Determine the [X, Y] coordinate at the center of the cell enclosing the given text.  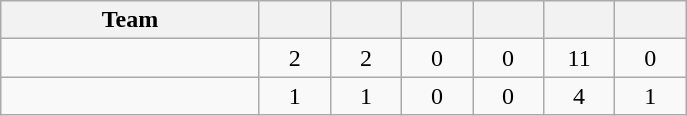
4 [580, 96]
Team [130, 20]
11 [580, 58]
